Provide the (X, Y) coordinate of the cell's center where the given text is located.  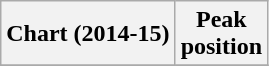
Peak position (221, 34)
Chart (2014-15) (88, 34)
